For the text-containing cell, return its midpoint in (x, y) coordinate format. 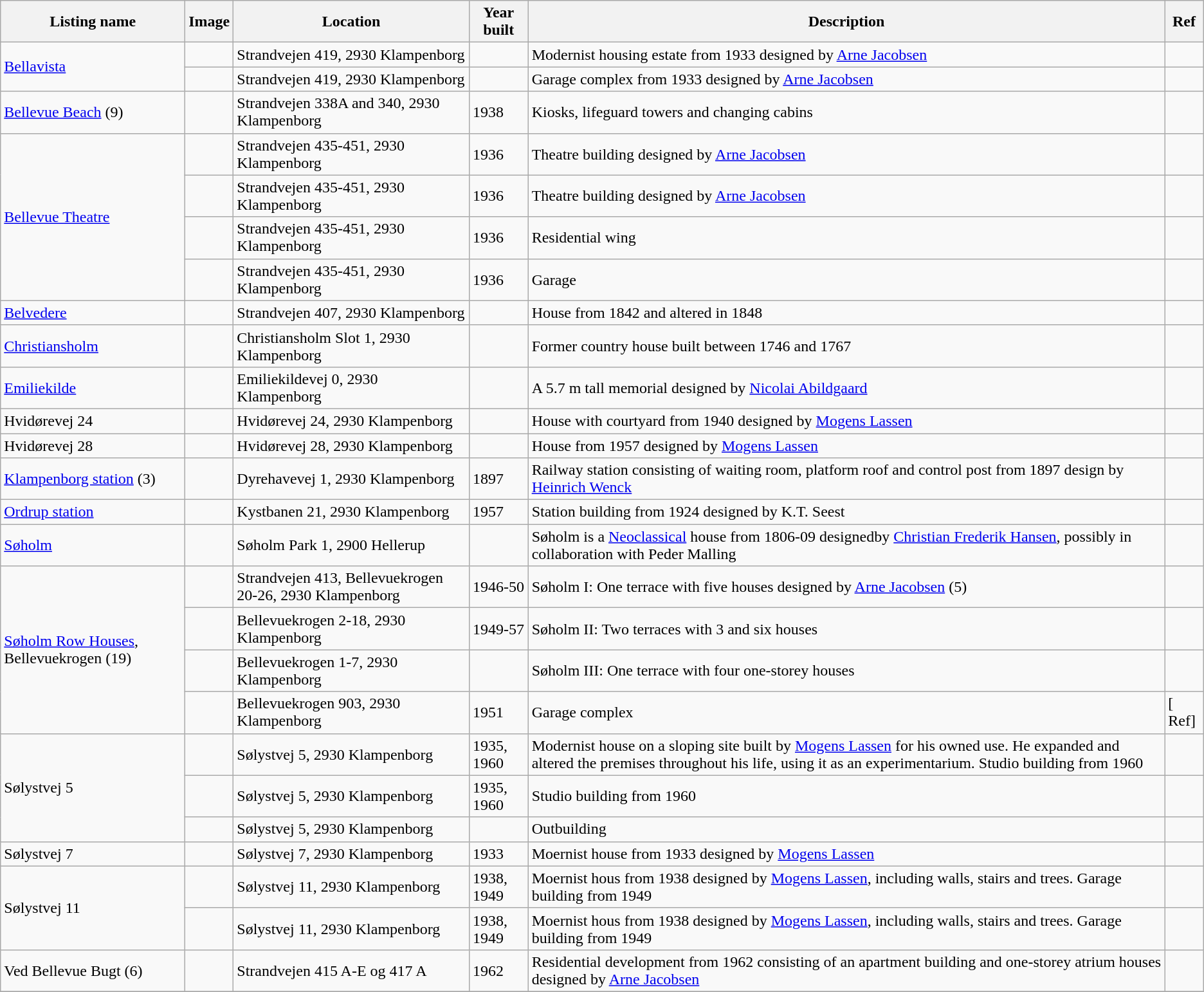
Moernist house from 1933 designed by Mogens Lassen (846, 854)
1957 (498, 512)
1897 (498, 479)
Bellevue Theatre (93, 217)
1951 (498, 713)
Bellavista (93, 67)
Residential wing (846, 238)
Søholm I: One terrace with five houses designed by Arne Jacobsen (5) (846, 587)
Dyrehavevej 1, 2930 Klampenborg (351, 479)
Outbuilding (846, 829)
Ved Bellevue Bugt (6) (93, 970)
House with courtyard from 1940 designed by Mogens Lassen (846, 421)
Bellevuekrogen 1-7, 2930 Klampenborg (351, 670)
1962 (498, 970)
Emiliekildevej 0, 2930 Klampenborg (351, 387)
1949-57 (498, 629)
House from 1957 designed by Mogens Lassen (846, 446)
Strandvejen 415 A-E og 417 A (351, 970)
Sølystvej 7, 2930 Klampenborg (351, 854)
Garage complex (846, 713)
1938 (498, 112)
Location (351, 22)
Ref (1184, 22)
Klampenborg station (3) (93, 479)
Modernist housing estate from 1933 designed by Arne Jacobsen (846, 55)
Søholm (93, 546)
A 5.7 m tall memorial designed by Nicolai Abildgaard (846, 387)
Image (210, 22)
1946-50 (498, 587)
Year built (498, 22)
[ Ref] (1184, 713)
Railway station consisting of waiting room, platform roof and control post from 1897 design by Heinrich Wenck (846, 479)
Strandvejen 413, Bellevuekrogen 20-26, 2930 Klampenborg (351, 587)
Former country house built between 1746 and 1767 (846, 346)
Hvidørevej 24 (93, 421)
Strandvejen 407, 2930 Klampenborg (351, 313)
Sølystvej 5 (93, 787)
House from 1842 and altered in 1848 (846, 313)
Bellevue Beach (9) (93, 112)
Christiansholm Slot 1, 2930 Klampenborg (351, 346)
Listing name (93, 22)
Bellevuekrogen 2-18, 2930 Klampenborg (351, 629)
Sølystvej 7 (93, 854)
Hvidørevej 24, 2930 Klampenborg (351, 421)
Christiansholm (93, 346)
Kiosks, lifeguard towers and changing cabins (846, 112)
Sølystvej 11 (93, 908)
Studio building from 1960 (846, 796)
Belvedere (93, 313)
Bellevuekrogen 903, 2930 Klampenborg (351, 713)
Hvidørevej 28, 2930 Klampenborg (351, 446)
Garage (846, 279)
Residential development from 1962 consisting of an apartment building and one-storey atrium houses designed by Arne Jacobsen (846, 970)
Kystbanen 21, 2930 Klampenborg (351, 512)
Søholm Row Houses, Bellevuekrogen (19) (93, 650)
Description (846, 22)
Hvidørevej 28 (93, 446)
Garage complex from 1933 designed by Arne Jacobsen (846, 79)
1933 (498, 854)
Søholm Park 1, 2900 Hellerup (351, 546)
Søholm III: One terrace with four one-storey houses (846, 670)
Station building from 1924 designed by K.T. Seest (846, 512)
Søholm is a Neoclassical house from 1806-09 designedby Christian Frederik Hansen, possibly in collaboration with Peder Malling (846, 546)
Strandvejen 338A and 340, 2930 Klampenborg (351, 112)
Ordrup station (93, 512)
Emiliekilde (93, 387)
Søholm II: Two terraces with 3 and six houses (846, 629)
